Scan for the cell matching the given text and deliver its (X, Y) coordinate at center. 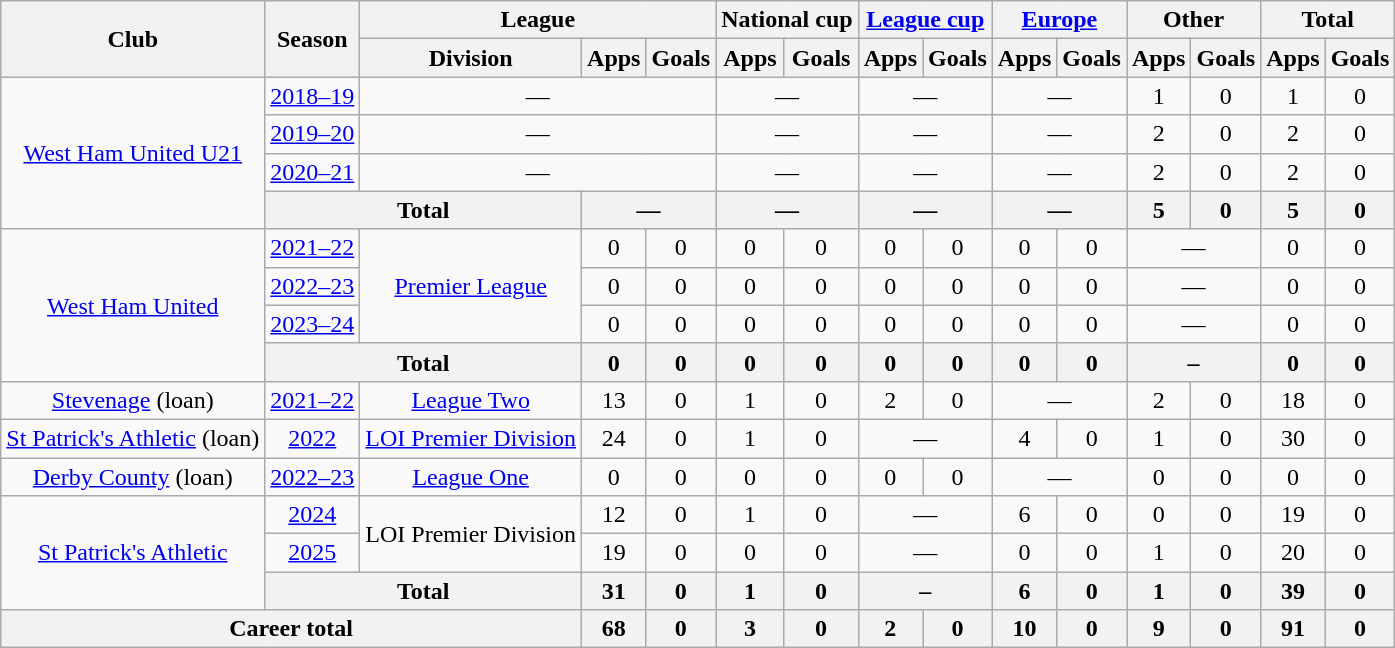
League Two (471, 400)
Club (133, 39)
West Ham United (133, 305)
Division (471, 58)
13 (614, 400)
2025 (312, 553)
31 (614, 591)
Stevenage (loan) (133, 400)
League (538, 20)
2019–20 (312, 134)
League One (471, 477)
39 (1293, 591)
12 (614, 515)
2023–24 (312, 324)
Premier League (471, 286)
Season (312, 39)
18 (1293, 400)
Europe (1059, 20)
St Patrick's Athletic (loan) (133, 438)
24 (614, 438)
National cup (787, 20)
West Ham United U21 (133, 153)
68 (614, 629)
4 (1024, 438)
20 (1293, 553)
Derby County (loan) (133, 477)
Career total (292, 629)
2018–19 (312, 96)
2020–21 (312, 172)
League cup (925, 20)
91 (1293, 629)
St Patrick's Athletic (133, 553)
Other (1193, 20)
9 (1158, 629)
10 (1024, 629)
3 (750, 629)
2024 (312, 515)
30 (1293, 438)
2022 (312, 438)
